Return the [x, y] coordinate for the center point of the cell that contains the specified text.  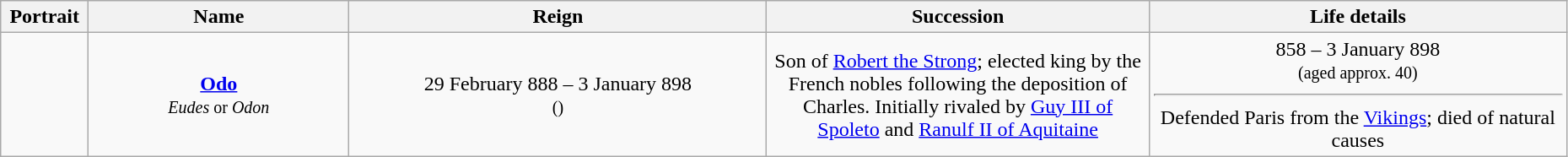
Succession [958, 17]
Portrait [45, 17]
Name [219, 17]
Reign [558, 17]
29 February 888 – 3 January 898() [558, 95]
Life details [1358, 17]
858 – 3 January 898(aged approx. 40)Defended Paris from the Vikings; died of natural causes [1358, 95]
OdoEudes or Odon [219, 95]
